Scan for the cell matching the given text and deliver its [X, Y] coordinate at center. 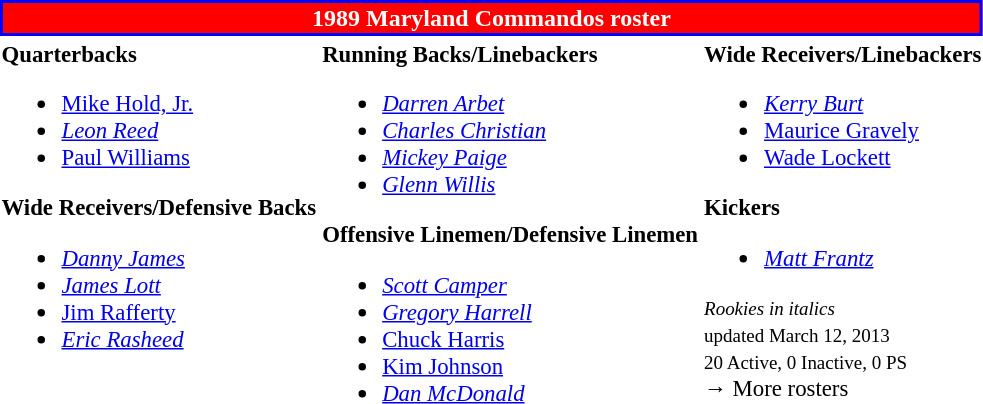
1989 Maryland Commandos roster [492, 18]
